For the text-containing cell, return its midpoint in [x, y] coordinate format. 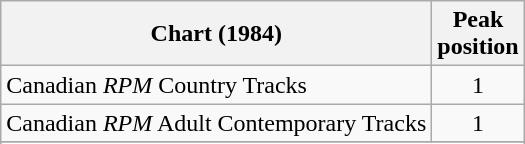
Peakposition [478, 34]
Canadian RPM Adult Contemporary Tracks [216, 123]
Chart (1984) [216, 34]
Canadian RPM Country Tracks [216, 85]
